Return [X, Y] of the center of cell containing provided text 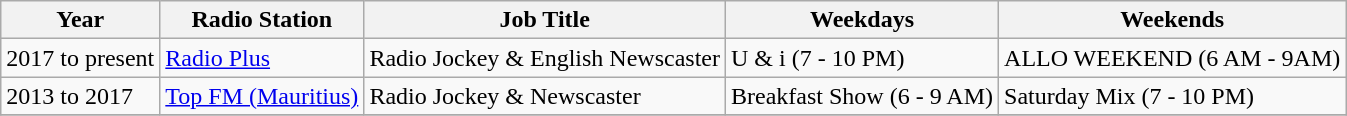
Weekends [1172, 20]
Weekdays [862, 20]
2013 to 2017 [80, 96]
Top FM (Mauritius) [262, 96]
Job Title [545, 20]
2017 to present [80, 58]
Year [80, 20]
Radio Plus [262, 58]
U & i (7 - 10 PM) [862, 58]
Breakfast Show (6 - 9 AM) [862, 96]
Radio Jockey & Newscaster [545, 96]
Radio Station [262, 20]
ALLO WEEKEND (6 AM - 9AM) [1172, 58]
Radio Jockey & English Newscaster [545, 58]
Saturday Mix (7 - 10 PM) [1172, 96]
